Locate the cell with the specified text and output its [X, Y] center coordinate. 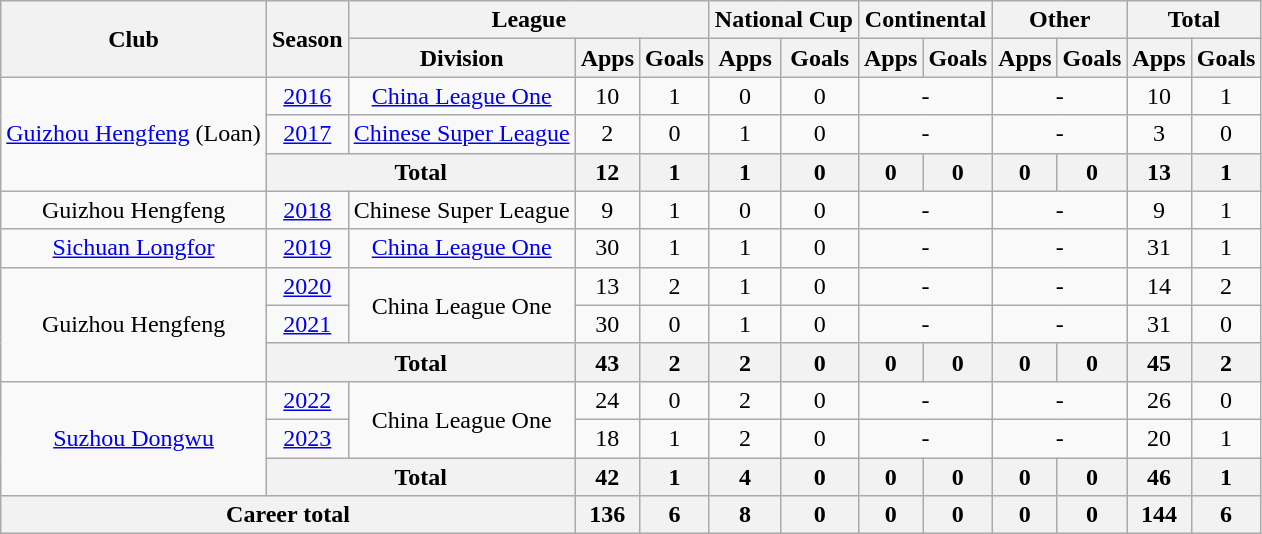
2021 [307, 324]
20 [1159, 438]
45 [1159, 362]
8 [745, 515]
3 [1159, 134]
12 [607, 172]
National Cup [784, 20]
Suzhou Dongwu [134, 438]
2018 [307, 210]
24 [607, 400]
144 [1159, 515]
2020 [307, 286]
26 [1159, 400]
46 [1159, 477]
14 [1159, 286]
2019 [307, 248]
42 [607, 477]
18 [607, 438]
Guizhou Hengfeng (Loan) [134, 134]
Season [307, 39]
2016 [307, 96]
4 [745, 477]
Other [1060, 20]
Continental [925, 20]
League [528, 20]
2022 [307, 400]
136 [607, 515]
43 [607, 362]
Sichuan Longfor [134, 248]
Division [462, 58]
Club [134, 39]
Career total [288, 515]
2023 [307, 438]
2017 [307, 134]
